From the cell containing the given text, extract its center point as (x, y) coordinate. 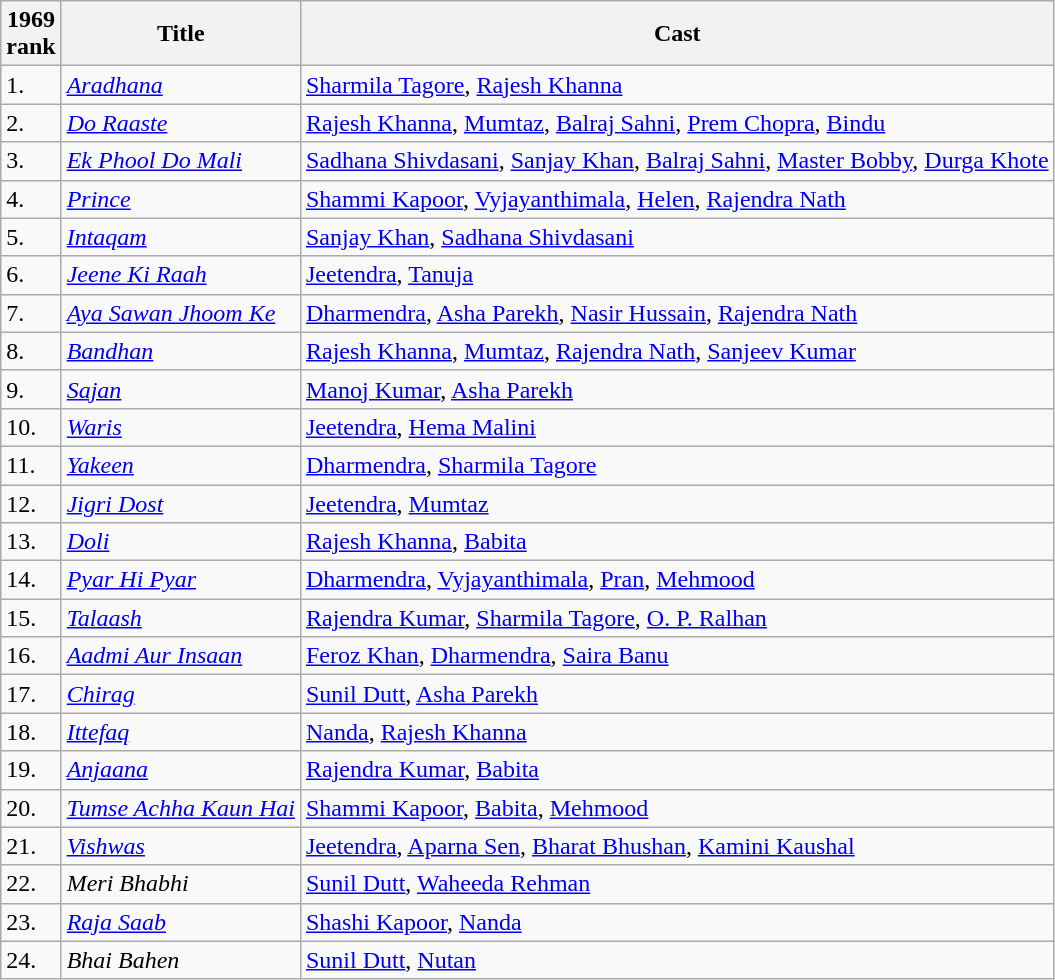
7. (31, 313)
4. (31, 199)
Meri Bhabhi (180, 884)
Yakeen (180, 465)
1. (31, 85)
Anjaana (180, 770)
Jeetendra, Hema Malini (677, 427)
Prince (180, 199)
Intaqam (180, 237)
Rajesh Khanna, Babita (677, 542)
Shashi Kapoor, Nanda (677, 922)
10. (31, 427)
8. (31, 351)
Ek Phool Do Mali (180, 161)
Talaash (180, 618)
6. (31, 275)
Dharmendra, Sharmila Tagore (677, 465)
Aradhana (180, 85)
16. (31, 656)
9. (31, 389)
Aadmi Aur Insaan (180, 656)
12. (31, 503)
Jeetendra, Tanuja (677, 275)
Bandhan (180, 351)
23. (31, 922)
Chirag (180, 694)
2. (31, 123)
Cast (677, 34)
Pyar Hi Pyar (180, 580)
13. (31, 542)
19. (31, 770)
3. (31, 161)
Jeene Ki Raah (180, 275)
Rajesh Khanna, Mumtaz, Rajendra Nath, Sanjeev Kumar (677, 351)
Sunil Dutt, Asha Parekh (677, 694)
1969rank (31, 34)
Aya Sawan Jhoom Ke (180, 313)
Dharmendra, Asha Parekh, Nasir Hussain, Rajendra Nath (677, 313)
Title (180, 34)
14. (31, 580)
Sunil Dutt, Nutan (677, 960)
Manoj Kumar, Asha Parekh (677, 389)
18. (31, 732)
17. (31, 694)
Bhai Bahen (180, 960)
Rajesh Khanna, Mumtaz, Balraj Sahni, Prem Chopra, Bindu (677, 123)
Jeetendra, Mumtaz (677, 503)
22. (31, 884)
Sadhana Shivdasani, Sanjay Khan, Balraj Sahni, Master Bobby, Durga Khote (677, 161)
Vishwas (180, 846)
Rajendra Kumar, Babita (677, 770)
Sharmila Tagore, Rajesh Khanna (677, 85)
Doli (180, 542)
Feroz Khan, Dharmendra, Saira Banu (677, 656)
Waris (180, 427)
Shammi Kapoor, Vyjayanthimala, Helen, Rajendra Nath (677, 199)
Rajendra Kumar, Sharmila Tagore, O. P. Ralhan (677, 618)
24. (31, 960)
15. (31, 618)
20. (31, 808)
5. (31, 237)
11. (31, 465)
Raja Saab (180, 922)
21. (31, 846)
Do Raaste (180, 123)
Sanjay Khan, Sadhana Shivdasani (677, 237)
Sunil Dutt, Waheeda Rehman (677, 884)
Jeetendra, Aparna Sen, Bharat Bhushan, Kamini Kaushal (677, 846)
Shammi Kapoor, Babita, Mehmood (677, 808)
Jigri Dost (180, 503)
Sajan (180, 389)
Tumse Achha Kaun Hai (180, 808)
Ittefaq (180, 732)
Dharmendra, Vyjayanthimala, Pran, Mehmood (677, 580)
Nanda, Rajesh Khanna (677, 732)
